Find where the given text appears and provide that cell's center as (X, Y) coordinate. 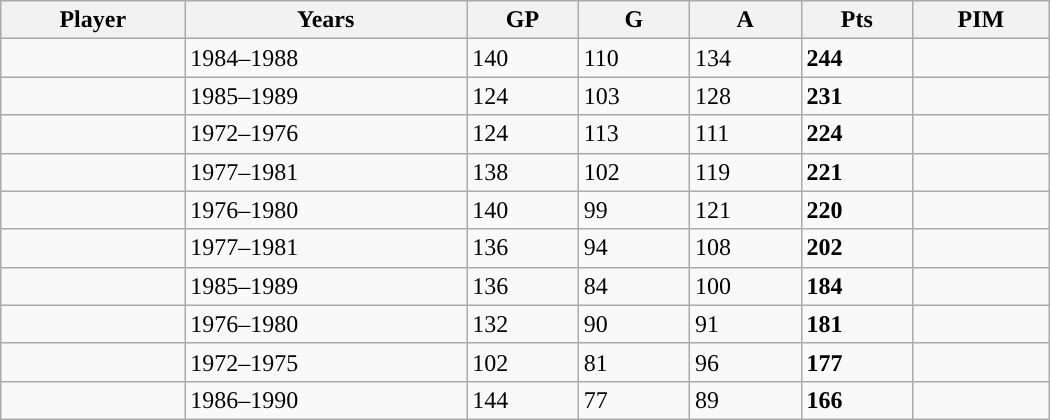
113 (634, 134)
132 (522, 324)
121 (746, 210)
1972–1976 (326, 134)
1986–1990 (326, 400)
100 (746, 286)
134 (746, 58)
G (634, 20)
166 (856, 400)
90 (634, 324)
A (746, 20)
231 (856, 96)
119 (746, 172)
91 (746, 324)
89 (746, 400)
99 (634, 210)
Player (93, 20)
128 (746, 96)
244 (856, 58)
GP (522, 20)
221 (856, 172)
202 (856, 248)
81 (634, 362)
Pts (856, 20)
77 (634, 400)
103 (634, 96)
PIM (980, 20)
111 (746, 134)
144 (522, 400)
224 (856, 134)
84 (634, 286)
181 (856, 324)
184 (856, 286)
94 (634, 248)
177 (856, 362)
220 (856, 210)
1972–1975 (326, 362)
96 (746, 362)
138 (522, 172)
1984–1988 (326, 58)
110 (634, 58)
108 (746, 248)
Years (326, 20)
